Provide the (X, Y) coordinate of the cell's center where the given text is located.  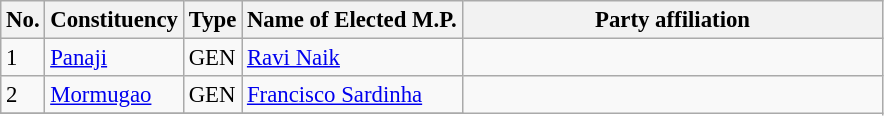
Francisco Sardinha (352, 95)
Name of Elected M.P. (352, 20)
2 (23, 95)
1 (23, 58)
Constituency (114, 20)
No. (23, 20)
Ravi Naik (352, 58)
Type (212, 20)
Panaji (114, 58)
Mormugao (114, 95)
Party affiliation (672, 20)
